Return the [X, Y] coordinate for the center point of the cell that contains the specified text.  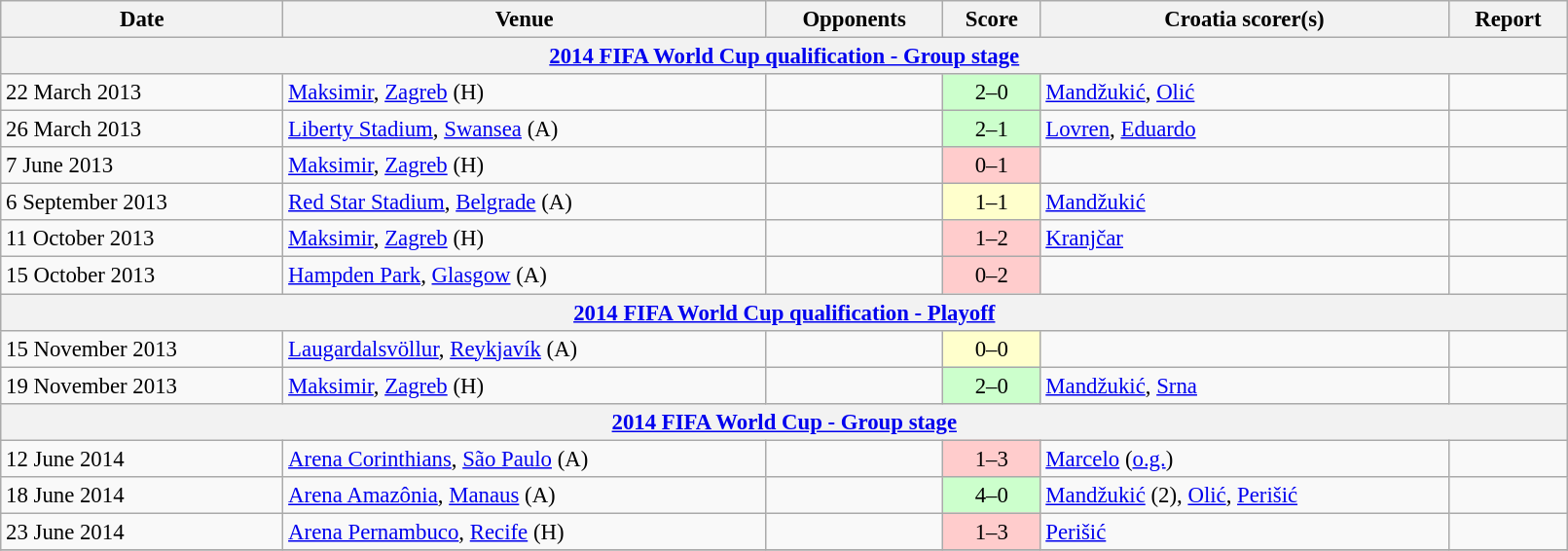
6 September 2013 [142, 202]
15 October 2013 [142, 275]
Report [1509, 19]
Perišić [1244, 532]
0–1 [992, 165]
19 November 2013 [142, 386]
Arena Pernambuco, Recife (H) [525, 532]
Opponents [855, 19]
Laugardalsvöllur, Reykjavík (A) [525, 349]
12 June 2014 [142, 459]
Kranjčar [1244, 239]
15 November 2013 [142, 349]
Liberty Stadium, Swansea (A) [525, 129]
1–1 [992, 202]
2–1 [992, 129]
7 June 2013 [142, 165]
Mandžukić, Srna [1244, 386]
Arena Corinthians, São Paulo (A) [525, 459]
23 June 2014 [142, 532]
Mandžukić [1244, 202]
4–0 [992, 496]
2014 FIFA World Cup - Group stage [784, 422]
0–0 [992, 349]
Red Star Stadium, Belgrade (A) [525, 202]
Hampden Park, Glasgow (A) [525, 275]
18 June 2014 [142, 496]
Mandžukić, Olić [1244, 92]
22 March 2013 [142, 92]
Mandžukić (2), Olić, Perišić [1244, 496]
2014 FIFA World Cup qualification - Playoff [784, 312]
Marcelo (o.g.) [1244, 459]
26 March 2013 [142, 129]
11 October 2013 [142, 239]
Date [142, 19]
Score [992, 19]
Venue [525, 19]
Arena Amazônia, Manaus (A) [525, 496]
2014 FIFA World Cup qualification - Group stage [784, 56]
Lovren, Eduardo [1244, 129]
0–2 [992, 275]
1–2 [992, 239]
Croatia scorer(s) [1244, 19]
